Return the (x, y) coordinate for the center point of the cell that contains the specified text.  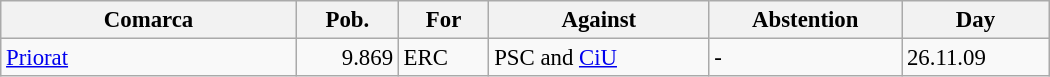
9.869 (347, 58)
- (806, 58)
Pob. (347, 20)
ERC (444, 58)
Priorat (149, 58)
PSC and CiU (599, 58)
Comarca (149, 20)
Day (976, 20)
Against (599, 20)
26.11.09 (976, 58)
For (444, 20)
Abstention (806, 20)
